Detect which cell encompasses the target text, then output its [X, Y] center coordinate. 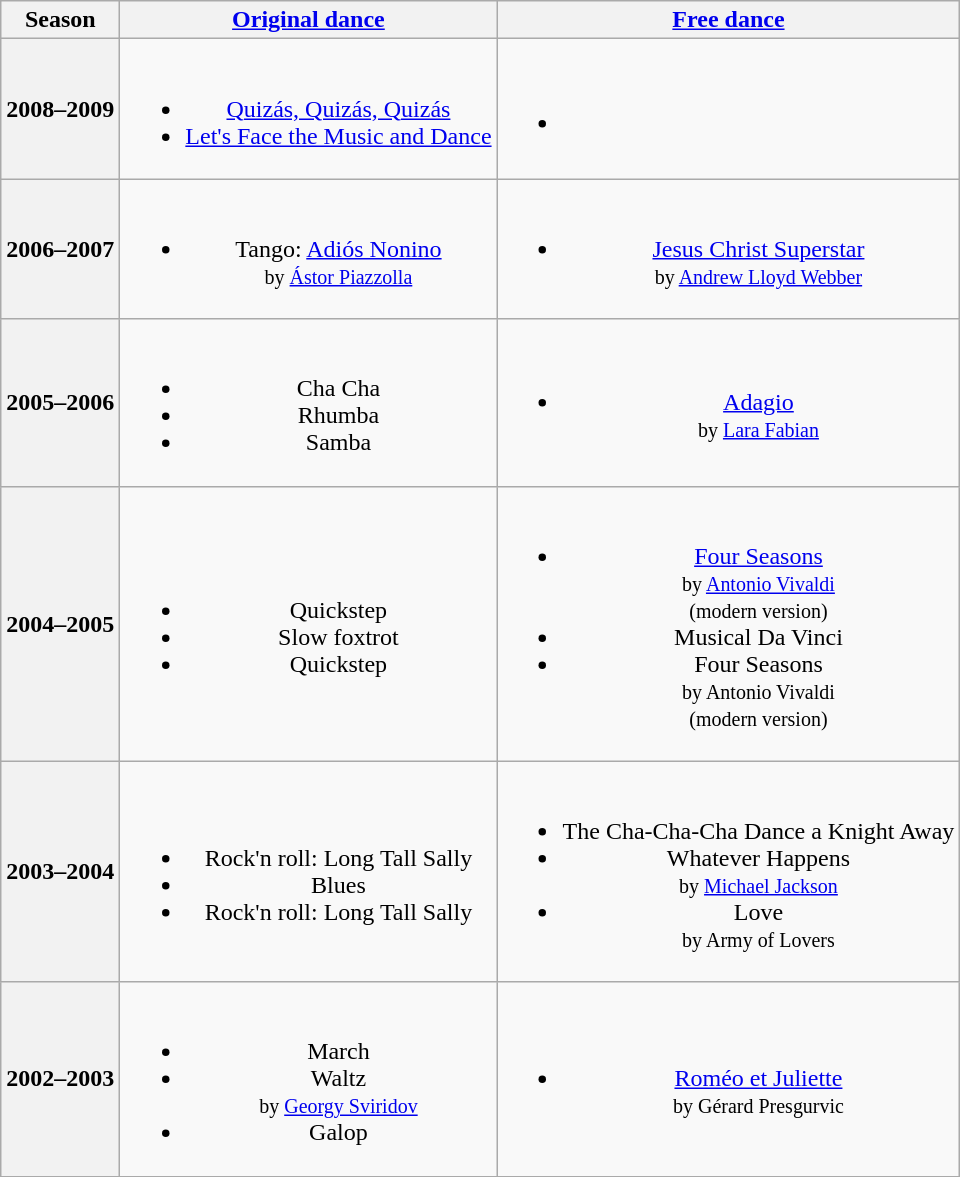
2004–2005 [60, 624]
Season [60, 20]
2008–2009 [60, 109]
Four Seasons by Antonio Vivaldi (modern version) Musical Da VinciFour Seasons by Antonio Vivaldi (modern version) [728, 624]
Adagio by Lara Fabian [728, 402]
Free dance [728, 20]
Jesus Christ Superstar by Andrew Lloyd Webber [728, 249]
2003–2004 [60, 872]
Quizás, Quizás, QuizásLet's Face the Music and Dance [308, 109]
Original dance [308, 20]
MarchWaltz by Georgy Sviridov Galop [308, 1079]
The Cha-Cha-Cha Dance a Knight AwayWhatever Happens by Michael Jackson Love by Army of Lovers [728, 872]
2002–2003 [60, 1079]
Cha ChaRhumbaSamba [308, 402]
Rock'n roll: Long Tall SallyBluesRock'n roll: Long Tall Sally [308, 872]
Roméo et Juliette by Gérard Presgurvic [728, 1079]
2006–2007 [60, 249]
Tango: Adiós Nonino by Ástor Piazzolla [308, 249]
QuickstepSlow foxtrotQuickstep [308, 624]
2005–2006 [60, 402]
